For the text-containing cell, return its midpoint in [X, Y] coordinate format. 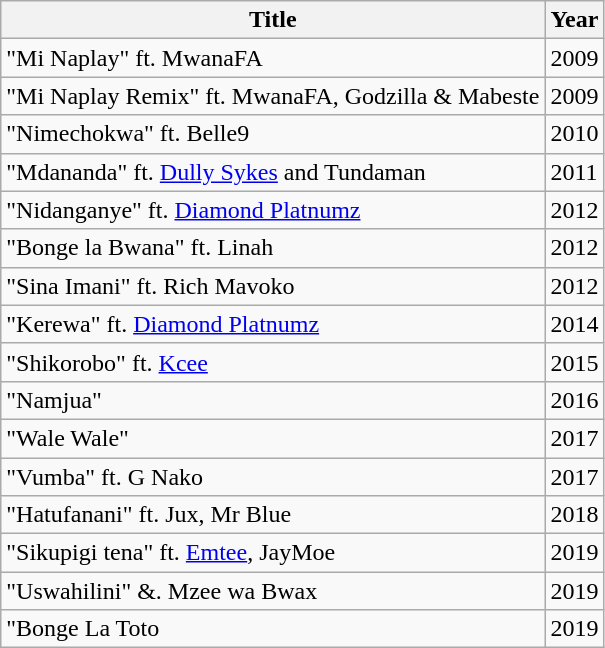
"Mi Naplay" ft. MwanaFA [273, 58]
"Uswahilini" &. Mzee wa Bwax [273, 591]
2015 [574, 362]
"Vumba" ft. G Nako [273, 477]
"Namjua" [273, 400]
"Hatufanani" ft. Jux, Mr Blue [273, 515]
"Sina Imani" ft. Rich Mavoko [273, 286]
2014 [574, 324]
"Bonge La Toto [273, 629]
"Kerewa" ft. Diamond Platnumz [273, 324]
"Bonge la Bwana" ft. Linah [273, 248]
"Nimechokwa" ft. Belle9 [273, 134]
"Sikupigi tena" ft. Emtee, JayMoe [273, 553]
"Mi Naplay Remix" ft. MwanaFA, Godzilla & Mabeste [273, 96]
2010 [574, 134]
"Nidanganye" ft. Diamond Platnumz [273, 210]
2016 [574, 400]
2011 [574, 172]
"Mdananda" ft. Dully Sykes and Tundaman [273, 172]
Title [273, 20]
"Shikorobo" ft. Kcee [273, 362]
"Wale Wale" [273, 438]
2018 [574, 515]
Year [574, 20]
